For the text-containing cell, return its midpoint in [X, Y] coordinate format. 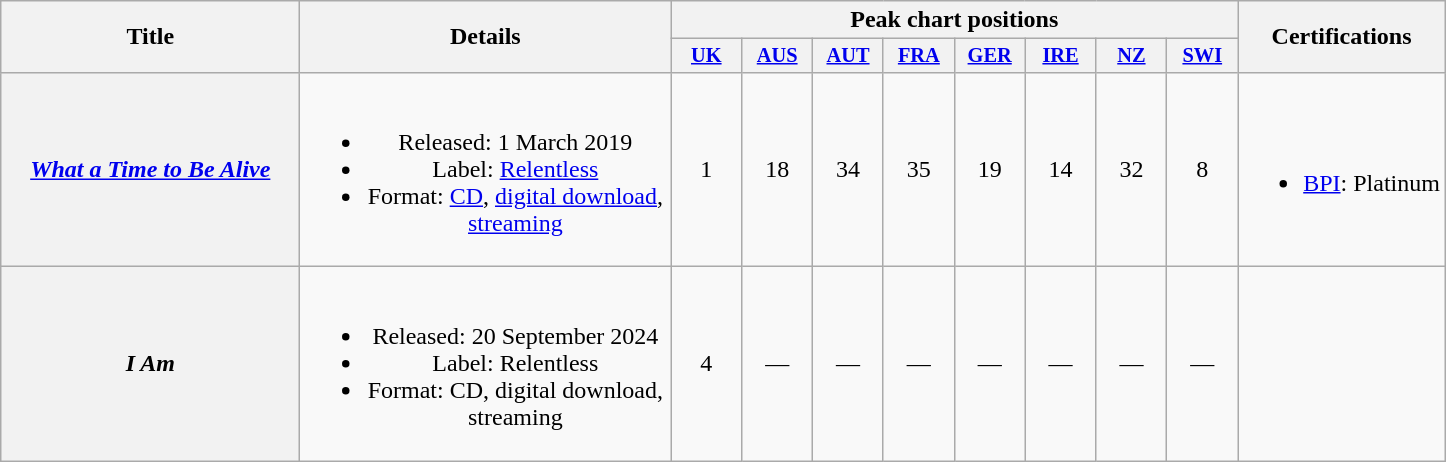
IRE [1060, 56]
Released: 1 March 2019Label: RelentlessFormat: CD, digital download, streaming [486, 169]
NZ [1132, 56]
18 [778, 169]
Title [150, 37]
BPI: Platinum [1342, 169]
What a Time to Be Alive [150, 169]
FRA [918, 56]
35 [918, 169]
GER [990, 56]
14 [1060, 169]
19 [990, 169]
4 [706, 364]
Details [486, 37]
34 [848, 169]
8 [1202, 169]
Released: 20 September 2024Label: RelentlessFormat: CD, digital download, streaming [486, 364]
SWI [1202, 56]
AUS [778, 56]
32 [1132, 169]
Certifications [1342, 37]
I Am [150, 364]
AUT [848, 56]
1 [706, 169]
Peak chart positions [954, 20]
UK [706, 56]
